Determine the (X, Y) coordinate at the center of the cell enclosing the given text.  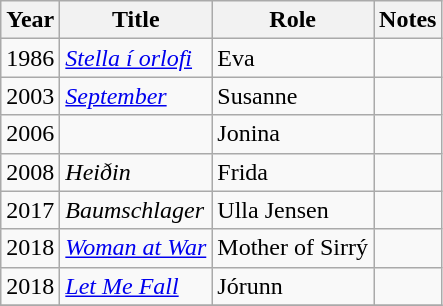
Baumschlager (136, 210)
Mother of Sirrý (293, 248)
Notes (408, 20)
Year (30, 20)
1986 (30, 58)
2006 (30, 134)
Woman at War (136, 248)
Susanne (293, 96)
Frida (293, 172)
Ulla Jensen (293, 210)
2017 (30, 210)
Heiðin (136, 172)
Stella í orlofi (136, 58)
September (136, 96)
Eva (293, 58)
Jórunn (293, 286)
Title (136, 20)
Let Me Fall (136, 286)
Jonina (293, 134)
2003 (30, 96)
2008 (30, 172)
Role (293, 20)
